Output the [X, Y] coordinate of the center of the cell containing the given text.  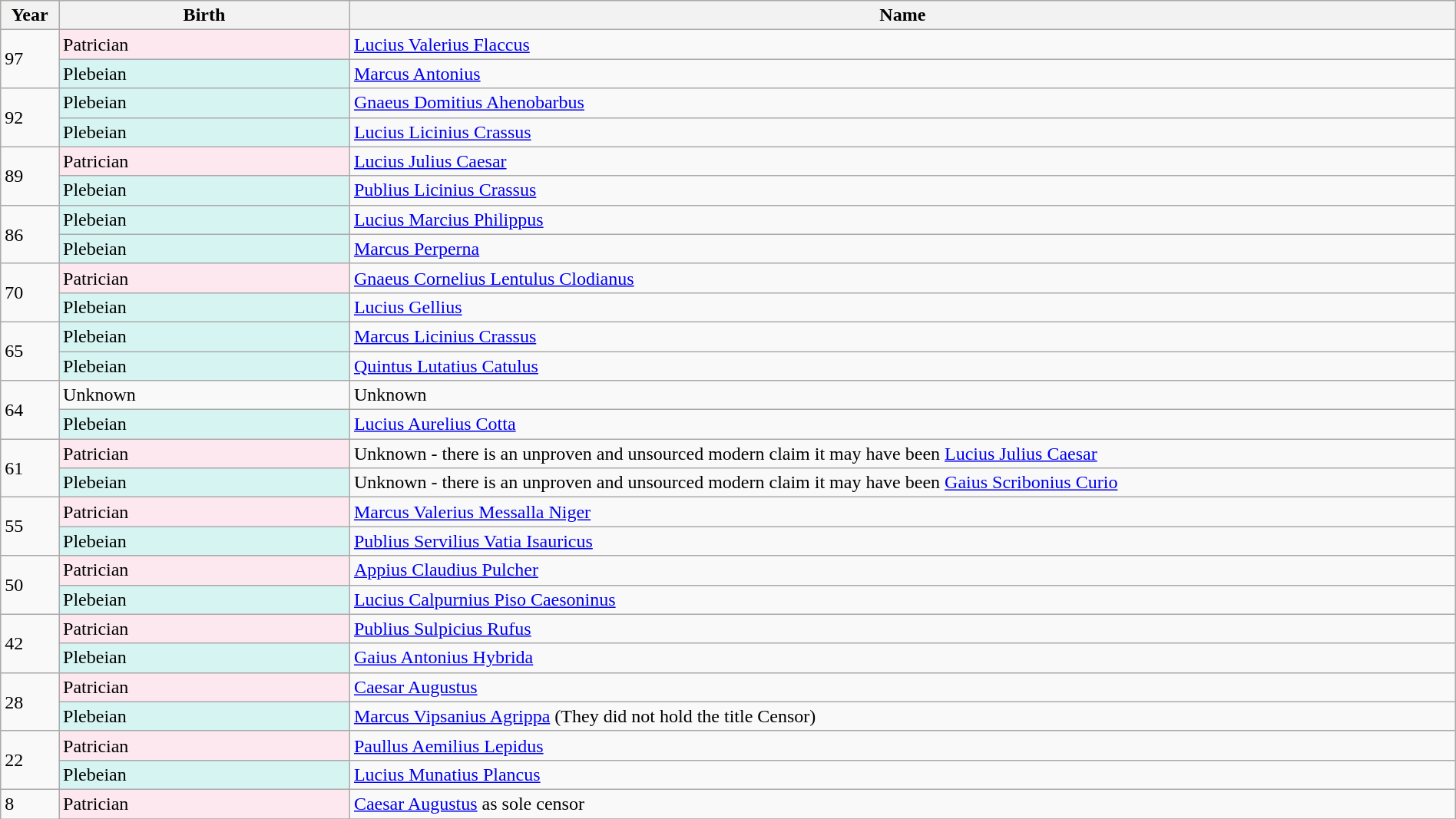
97 [30, 59]
64 [30, 410]
Publius Servilius Vatia Isauricus [902, 541]
Quintus Lutatius Catulus [902, 366]
Gnaeus Cornelius Lentulus Clodianus [902, 278]
Marcus Antonius [902, 74]
Publius Sulpicius Rufus [902, 629]
61 [30, 468]
Appius Claudius Pulcher [902, 570]
Marcus Vipsanius Agrippa (They did not hold the title Censor) [902, 716]
Lucius Calpurnius Piso Caesoninus [902, 599]
Paullus Aemilius Lepidus [902, 745]
Publius Licinius Crassus [902, 190]
Lucius Gellius [902, 307]
Gnaeus Domitius Ahenobarbus [902, 103]
92 [30, 117]
Lucius Licinius Crassus [902, 132]
Lucius Marcius Philippus [902, 220]
22 [30, 760]
86 [30, 234]
Marcus Valerius Messalla Niger [902, 512]
Lucius Aurelius Cotta [902, 424]
89 [30, 176]
65 [30, 351]
Year [30, 15]
Birth [204, 15]
70 [30, 292]
50 [30, 585]
Gaius Antonius Hybrida [902, 658]
Lucius Julius Caesar [902, 161]
42 [30, 643]
Unknown - there is an unproven and unsourced modern claim it may have been Lucius Julius Caesar [902, 454]
8 [30, 804]
28 [30, 702]
Lucius Valerius Flaccus [902, 45]
Marcus Perperna [902, 249]
55 [30, 527]
Caesar Augustus as sole censor [902, 804]
Name [902, 15]
Marcus Licinius Crassus [902, 336]
Lucius Munatius Plancus [902, 774]
Unknown - there is an unproven and unsourced modern claim it may have been Gaius Scribonius Curio [902, 483]
Caesar Augustus [902, 687]
